Return [X, Y] of the center of cell containing provided text 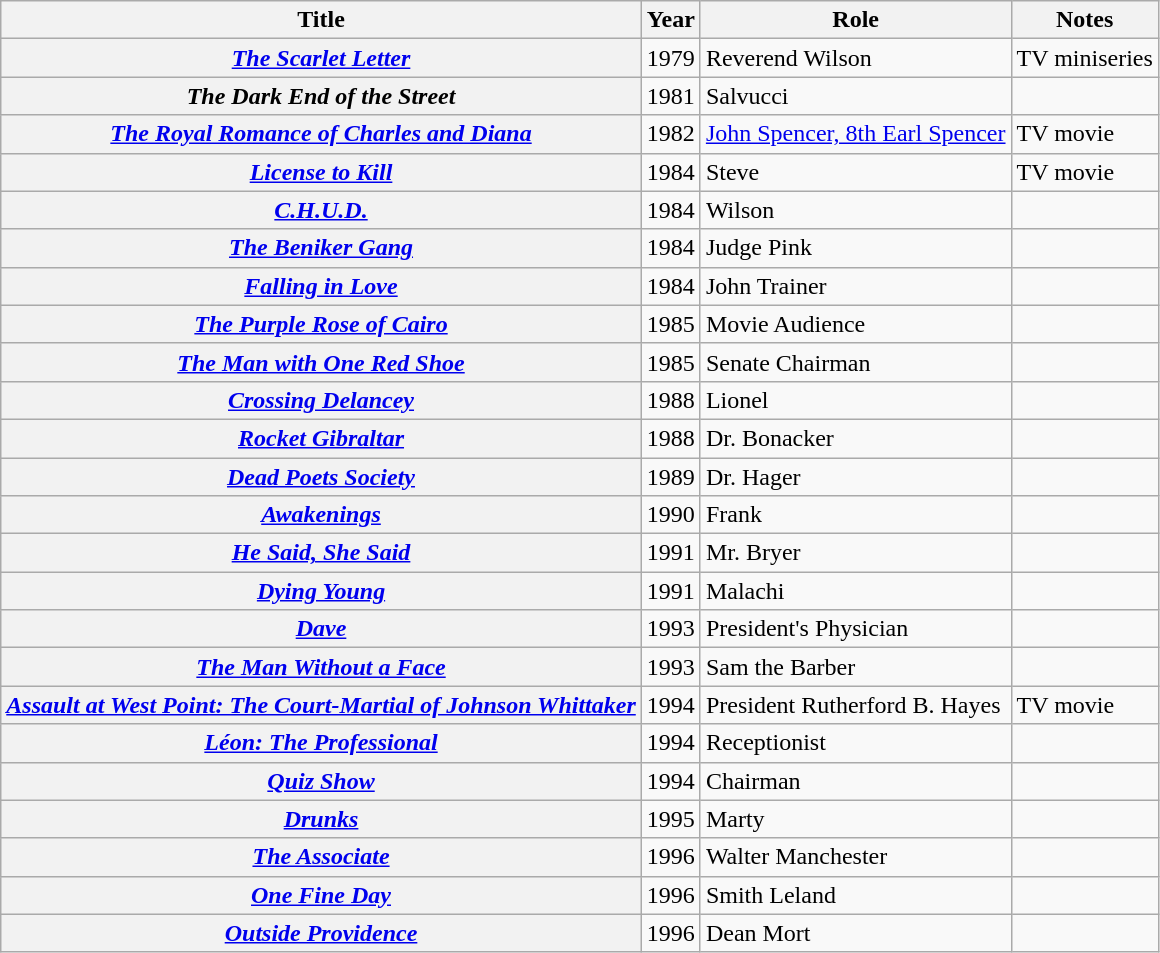
1979 [670, 58]
The Scarlet Letter [322, 58]
1981 [670, 96]
Steve [856, 172]
John Trainer [856, 286]
One Fine Day [322, 895]
The Man with One Red Shoe [322, 362]
Rocket Gibraltar [322, 438]
Assault at West Point: The Court-Martial of Johnson Whittaker [322, 705]
Malachi [856, 591]
The Man Without a Face [322, 667]
Salvucci [856, 96]
1990 [670, 515]
Wilson [856, 210]
Crossing Delancey [322, 400]
Mr. Bryer [856, 553]
Notes [1084, 20]
Falling in Love [322, 286]
Chairman [856, 781]
Year [670, 20]
Judge Pink [856, 248]
1995 [670, 819]
Dead Poets Society [322, 477]
Outside Providence [322, 933]
TV miniseries [1084, 58]
The Associate [322, 857]
Receptionist [856, 743]
Marty [856, 819]
Smith Leland [856, 895]
President Rutherford B. Hayes [856, 705]
Senate Chairman [856, 362]
President's Physician [856, 629]
Lionel [856, 400]
C.H.U.D. [322, 210]
Title [322, 20]
Dave [322, 629]
Walter Manchester [856, 857]
Quiz Show [322, 781]
Léon: The Professional [322, 743]
Movie Audience [856, 324]
Reverend Wilson [856, 58]
Dr. Hager [856, 477]
Dr. Bonacker [856, 438]
Role [856, 20]
He Said, She Said [322, 553]
The Beniker Gang [322, 248]
The Royal Romance of Charles and Diana [322, 134]
Sam the Barber [856, 667]
The Purple Rose of Cairo [322, 324]
Frank [856, 515]
Awakenings [322, 515]
1982 [670, 134]
Drunks [322, 819]
John Spencer, 8th Earl Spencer [856, 134]
Dean Mort [856, 933]
Dying Young [322, 591]
License to Kill [322, 172]
The Dark End of the Street [322, 96]
1989 [670, 477]
